Determine the (X, Y) coordinate at the center of the cell enclosing the given text.  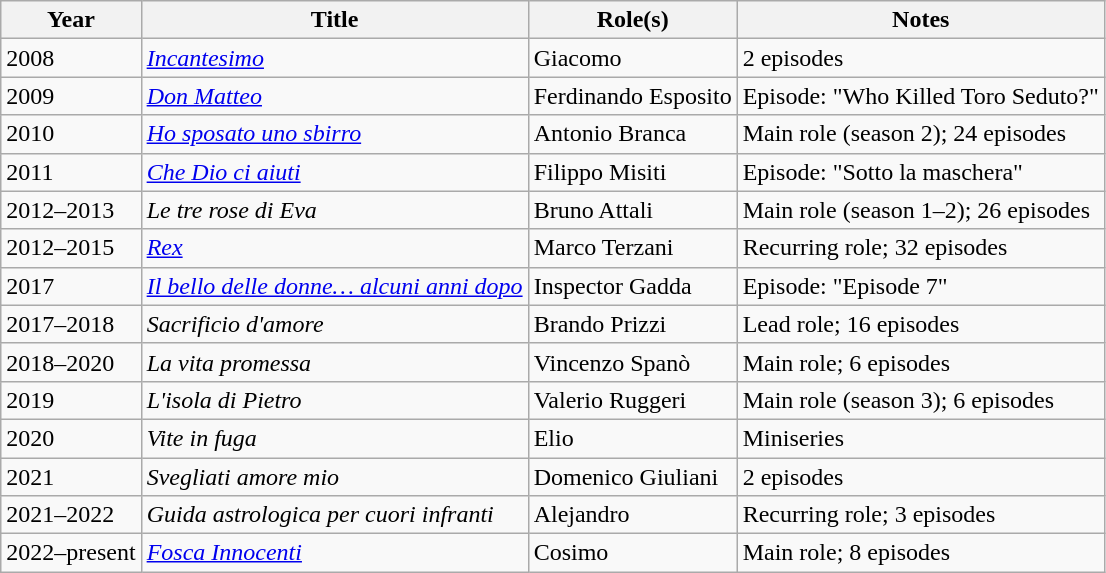
Episode: "Episode 7" (920, 286)
2009 (71, 96)
Episode: "Who Killed Toro Seduto?" (920, 96)
2021 (71, 477)
2017 (71, 286)
Sacrificio d'amore (334, 324)
Giacomo (632, 58)
L'isola di Pietro (334, 400)
Che Dio ci aiuti (334, 172)
Title (334, 20)
Incantesimo (334, 58)
Episode: "Sotto la maschera" (920, 172)
Year (71, 20)
Alejandro (632, 515)
Domenico Giuliani (632, 477)
Main role; 8 episodes (920, 553)
Elio (632, 438)
Notes (920, 20)
Ferdinando Esposito (632, 96)
Recurring role; 32 episodes (920, 248)
Main role (season 2); 24 episodes (920, 134)
Antonio Branca (632, 134)
Fosca Innocenti (334, 553)
2008 (71, 58)
Valerio Ruggeri (632, 400)
Brando Prizzi (632, 324)
Don Matteo (334, 96)
Bruno Attali (632, 210)
Svegliati amore mio (334, 477)
2010 (71, 134)
Main role (season 3); 6 episodes (920, 400)
2012–2015 (71, 248)
Vite in fuga (334, 438)
2018–2020 (71, 362)
Le tre rose di Eva (334, 210)
Il bello delle donne… alcuni anni dopo (334, 286)
Rex (334, 248)
Inspector Gadda (632, 286)
Recurring role; 3 episodes (920, 515)
Vincenzo Spanò (632, 362)
2017–2018 (71, 324)
2021–2022 (71, 515)
Marco Terzani (632, 248)
Cosimo (632, 553)
Filippo Misiti (632, 172)
Ho sposato uno sbirro (334, 134)
2011 (71, 172)
La vita promessa (334, 362)
Miniseries (920, 438)
2020 (71, 438)
Main role (season 1–2); 26 episodes (920, 210)
Main role; 6 episodes (920, 362)
Guida astrologica per cuori infranti (334, 515)
Lead role; 16 episodes (920, 324)
2022–present (71, 553)
2012–2013 (71, 210)
Role(s) (632, 20)
2019 (71, 400)
